Extract the [x, y] coordinate from the center of the cell holding the provided text.  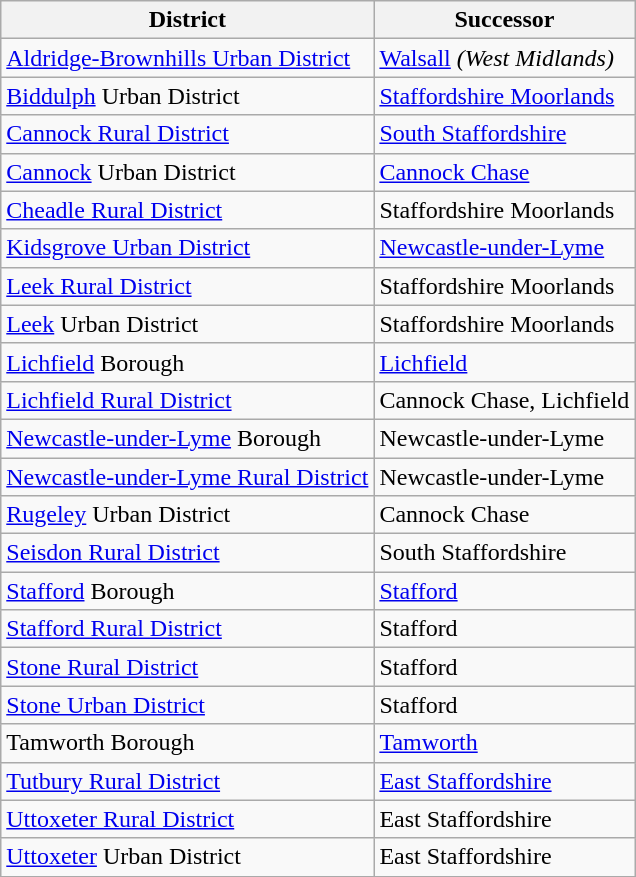
Biddulph Urban District [188, 96]
Stone Urban District [188, 705]
Aldridge-Brownhills Urban District [188, 58]
Tamworth Borough [188, 743]
Lichfield Borough [188, 362]
District [188, 20]
Stone Rural District [188, 667]
Tutbury Rural District [188, 781]
Lichfield [504, 362]
Uttoxeter Urban District [188, 857]
Uttoxeter Rural District [188, 819]
Rugeley Urban District [188, 515]
Newcastle-under-Lyme Borough [188, 438]
Kidsgrove Urban District [188, 248]
Walsall (West Midlands) [504, 58]
Seisdon Rural District [188, 553]
Lichfield Rural District [188, 400]
Leek Rural District [188, 286]
Newcastle-under-Lyme Rural District [188, 477]
Stafford Rural District [188, 629]
Tamworth [504, 743]
Successor [504, 20]
Cannock Rural District [188, 134]
Leek Urban District [188, 324]
Stafford Borough [188, 591]
Cheadle Rural District [188, 210]
Cannock Urban District [188, 172]
Cannock Chase, Lichfield [504, 400]
